Identify which cell holds the provided text, then report its (x, y) central coordinate. 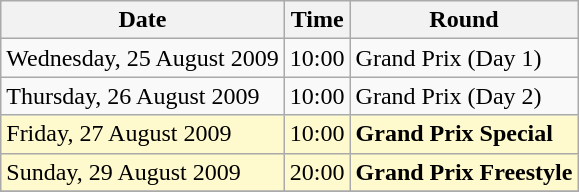
Sunday, 29 August 2009 (143, 172)
Grand Prix (Day 1) (464, 58)
Wednesday, 25 August 2009 (143, 58)
Grand Prix Freestyle (464, 172)
Grand Prix (Day 2) (464, 96)
Round (464, 20)
20:00 (317, 172)
Friday, 27 August 2009 (143, 134)
Thursday, 26 August 2009 (143, 96)
Grand Prix Special (464, 134)
Time (317, 20)
Date (143, 20)
